Search for the cell housing the specified text and yield its (X, Y) center coordinate. 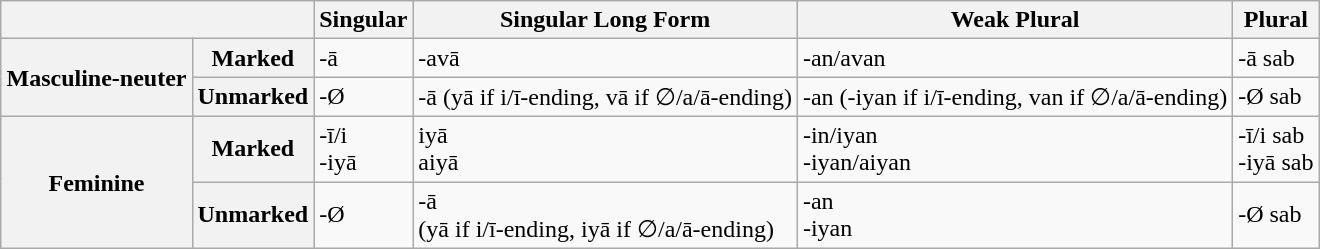
-ā (yā if i/ī-ending, vā if ∅/a/ā-ending) (606, 97)
-ī/i sab-iyā sab (1276, 148)
Singular (364, 20)
iyāaiyā (606, 148)
Singular Long Form (606, 20)
-an (-iyan if i/ī-ending, van if ∅/a/ā-ending) (1014, 97)
Weak Plural (1014, 20)
-ā sab (1276, 58)
-ā(yā if i/ī-ending, iyā if ∅/a/ā-ending) (606, 216)
-an-iyan (1014, 216)
-avā (606, 58)
-an/avan (1014, 58)
-in/iyan-iyan/aiyan (1014, 148)
Feminine (96, 182)
Plural (1276, 20)
Masculine-neuter (96, 78)
-ī/i-iyā (364, 148)
-ā (364, 58)
